Search for the cell housing the specified text and yield its [x, y] center coordinate. 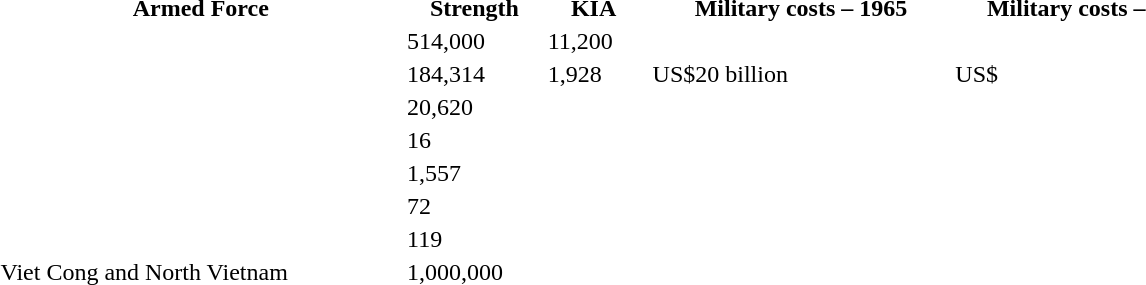
20,620 [475, 107]
1,557 [475, 173]
184,314 [475, 74]
72 [475, 206]
514,000 [475, 41]
1,928 [594, 74]
US$20 billion [801, 74]
16 [475, 140]
11,200 [594, 41]
119 [475, 239]
